Search for the cell housing the specified text and yield its [x, y] center coordinate. 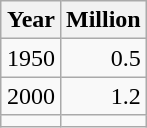
0.5 [104, 58]
Year [30, 20]
1950 [30, 58]
1.2 [104, 96]
2000 [30, 96]
Million [104, 20]
